Return the [x, y] coordinate for the center point of the cell that contains the specified text.  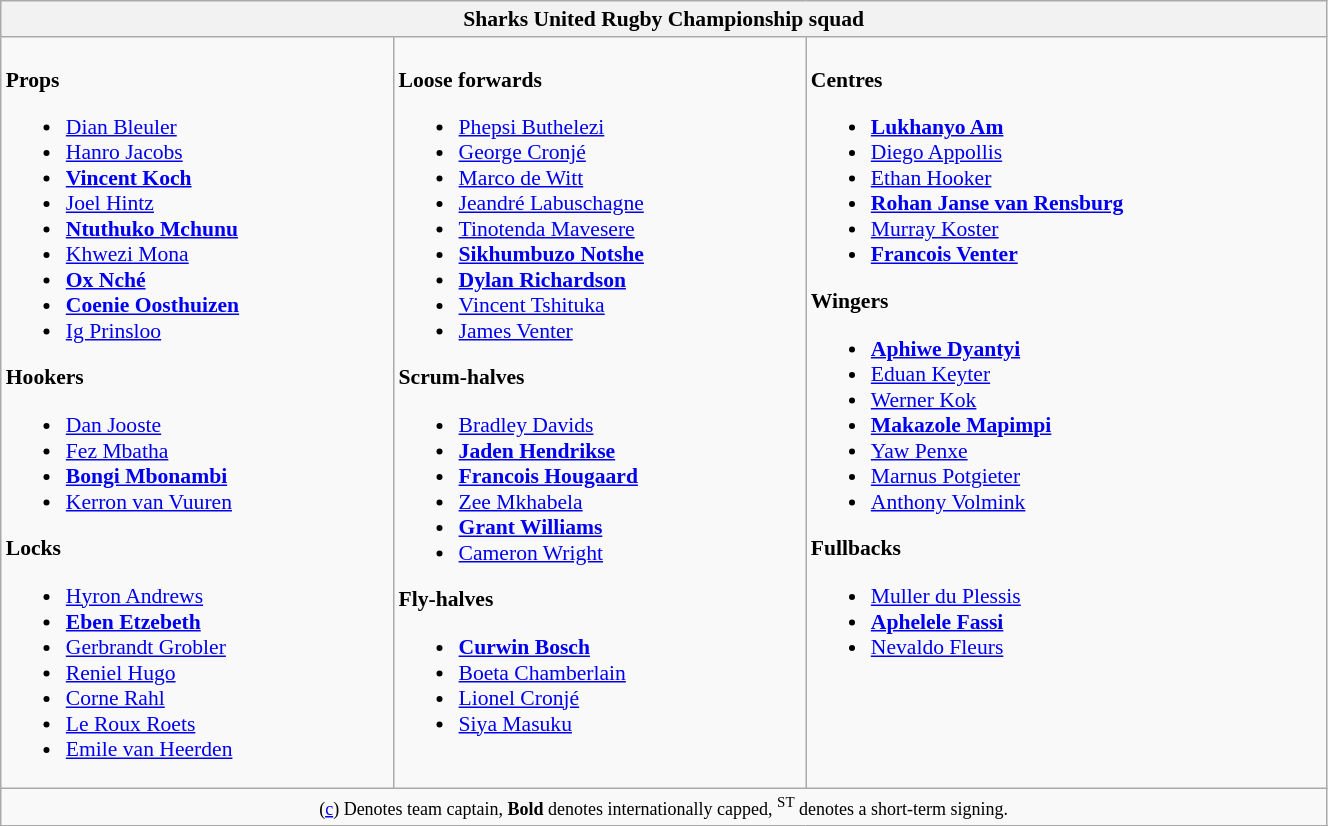
(c) Denotes team captain, Bold denotes internationally capped, ST denotes a short-term signing. [664, 806]
Sharks United Rugby Championship squad [664, 19]
